Provide the (X, Y) coordinate of the cell's center where the given text is located.  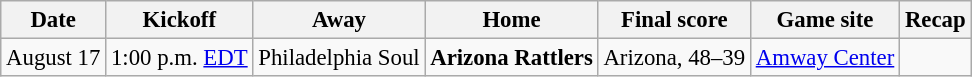
Recap (936, 20)
1:00 p.m. EDT (180, 58)
Final score (674, 20)
Away (339, 20)
Arizona Rattlers (512, 58)
August 17 (54, 58)
Kickoff (180, 20)
Home (512, 20)
Game site (824, 20)
Amway Center (824, 58)
Date (54, 20)
Arizona, 48–39 (674, 58)
Philadelphia Soul (339, 58)
